Find where the given text appears and provide that cell's center as (X, Y) coordinate. 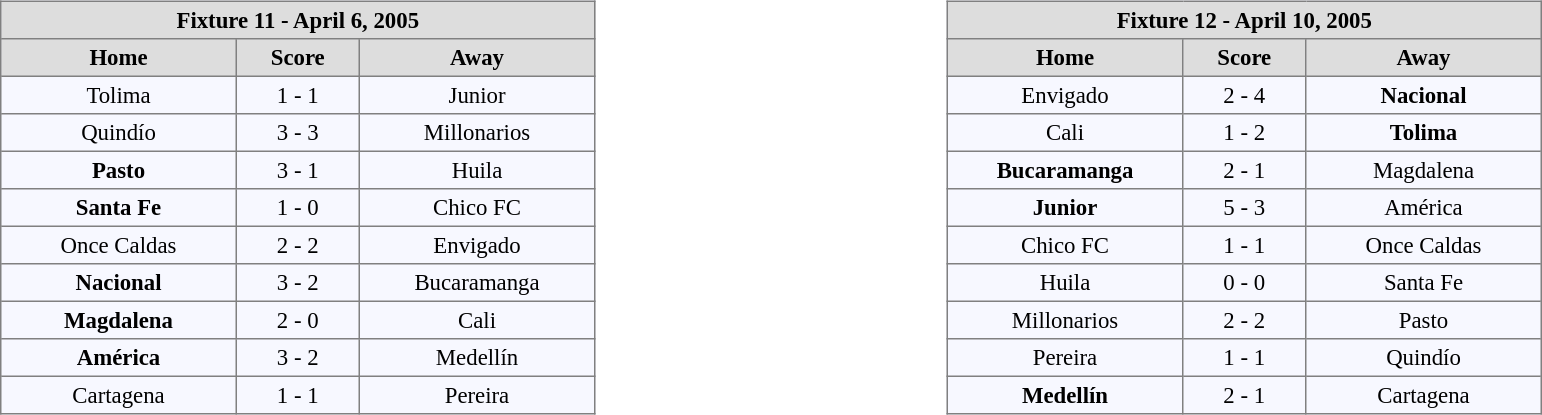
5 - 3 (1244, 208)
3 - 3 (298, 133)
3 - 1 (298, 170)
2 - 4 (1244, 95)
2 - 0 (298, 320)
Fixture 11 - April 6, 2005 (298, 20)
1 - 2 (1244, 133)
1 - 0 (298, 208)
Fixture 12 - April 10, 2005 (1244, 20)
0 - 0 (1244, 283)
